Identify which cell holds the provided text, then report its (X, Y) central coordinate. 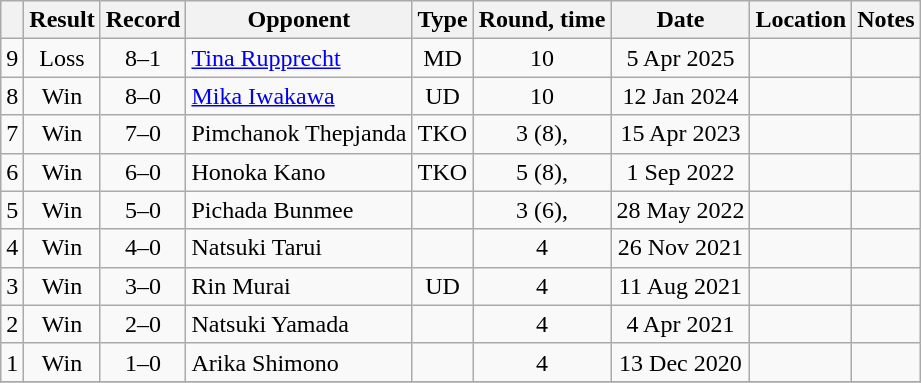
6–0 (143, 172)
5 Apr 2025 (680, 58)
Loss (62, 58)
26 Nov 2021 (680, 248)
8–1 (143, 58)
5–0 (143, 210)
Natsuki Tarui (299, 248)
Date (680, 20)
3 (12, 286)
Location (801, 20)
7 (12, 134)
Record (143, 20)
12 Jan 2024 (680, 96)
6 (12, 172)
Tina Rupprecht (299, 58)
4–0 (143, 248)
9 (12, 58)
Mika Iwakawa (299, 96)
1 Sep 2022 (680, 172)
Arika Shimono (299, 362)
1 (12, 362)
1–0 (143, 362)
Rin Murai (299, 286)
Pimchanok Thepjanda (299, 134)
Round, time (542, 20)
11 Aug 2021 (680, 286)
5 (12, 210)
3 (8), (542, 134)
28 May 2022 (680, 210)
2–0 (143, 324)
Result (62, 20)
2 (12, 324)
Natsuki Yamada (299, 324)
7–0 (143, 134)
3 (6), (542, 210)
Notes (886, 20)
Honoka Kano (299, 172)
Opponent (299, 20)
4 Apr 2021 (680, 324)
5 (8), (542, 172)
MD (442, 58)
8–0 (143, 96)
8 (12, 96)
Pichada Bunmee (299, 210)
Type (442, 20)
15 Apr 2023 (680, 134)
3–0 (143, 286)
13 Dec 2020 (680, 362)
